Return [X, Y] of the center of cell containing provided text 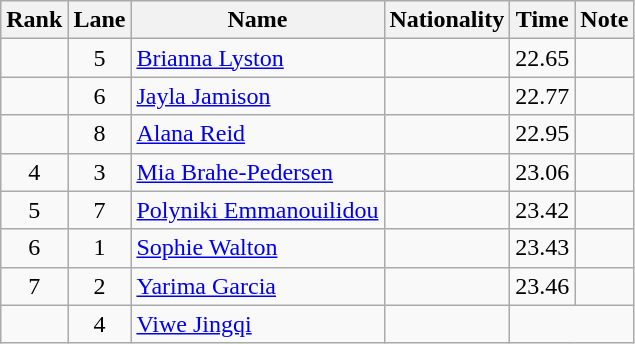
3 [100, 172]
23.46 [542, 286]
Nationality [447, 20]
22.65 [542, 58]
Name [258, 20]
2 [100, 286]
Jayla Jamison [258, 96]
Polyniki Emmanouilidou [258, 210]
23.06 [542, 172]
22.77 [542, 96]
23.42 [542, 210]
1 [100, 248]
Sophie Walton [258, 248]
Alana Reid [258, 134]
Lane [100, 20]
Rank [34, 20]
Time [542, 20]
Yarima Garcia [258, 286]
Viwe Jingqi [258, 324]
8 [100, 134]
Mia Brahe-Pedersen [258, 172]
23.43 [542, 248]
Brianna Lyston [258, 58]
Note [604, 20]
22.95 [542, 134]
